Determine the (x, y) coordinate at the center of the cell enclosing the given text.  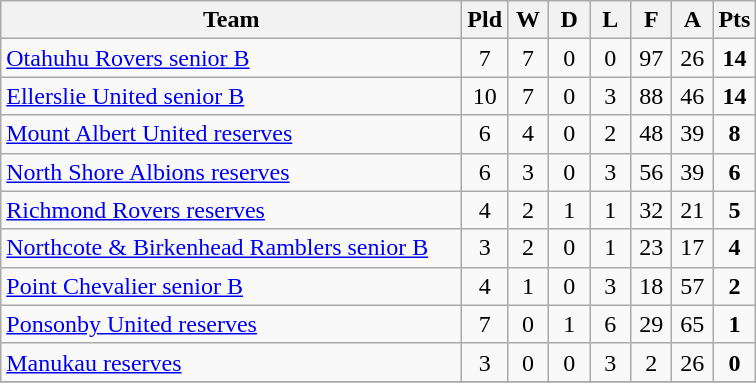
65 (692, 324)
21 (692, 210)
F (652, 20)
Ponsonby United reserves (232, 324)
W (528, 20)
Richmond Rovers reserves (232, 210)
Mount Albert United reserves (232, 134)
88 (652, 96)
A (692, 20)
23 (652, 248)
18 (652, 286)
97 (652, 58)
Ellerslie United senior B (232, 96)
17 (692, 248)
Manukau reserves (232, 362)
48 (652, 134)
5 (734, 210)
32 (652, 210)
Point Chevalier senior B (232, 286)
46 (692, 96)
10 (485, 96)
Pts (734, 20)
Otahuhu Rovers senior B (232, 58)
Northcote & Birkenhead Ramblers senior B (232, 248)
29 (652, 324)
L (610, 20)
56 (652, 172)
57 (692, 286)
Pld (485, 20)
North Shore Albions reserves (232, 172)
Team (232, 20)
8 (734, 134)
D (570, 20)
